Provide the [X, Y] coordinate of the cell's center where the given text is located.  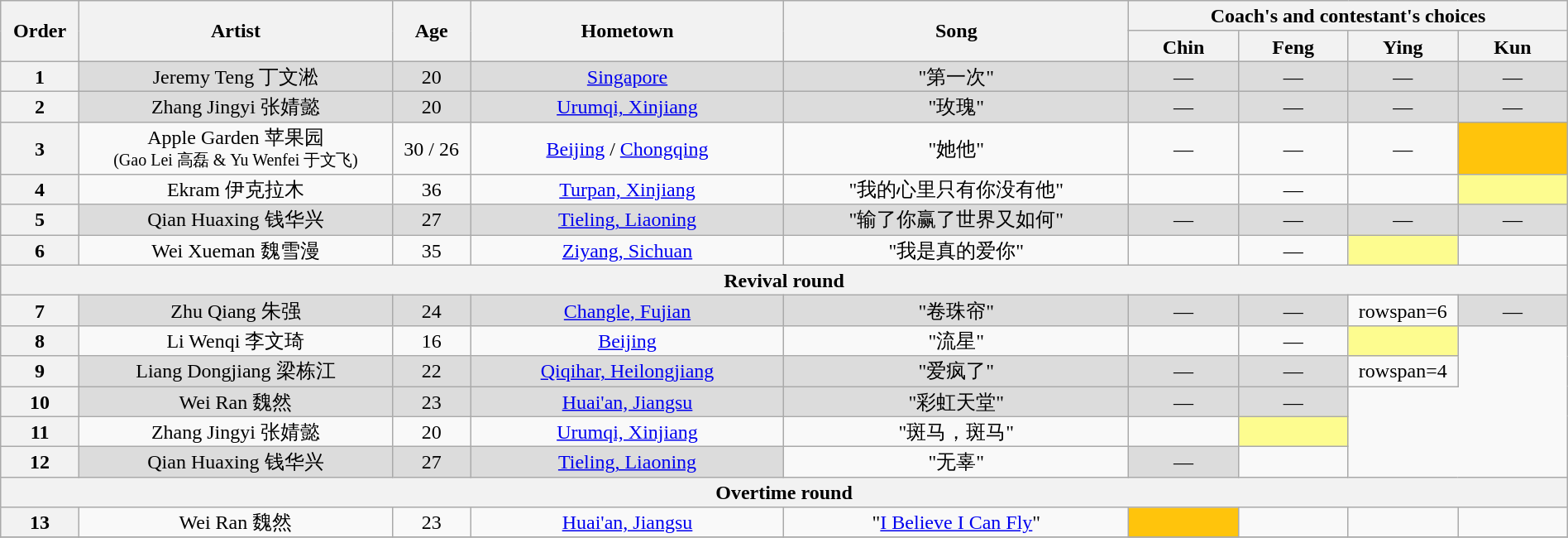
3 [40, 148]
Artist [235, 31]
36 [432, 190]
Ying [1403, 46]
Song [956, 31]
7 [40, 311]
"流星" [956, 341]
Liang Dongjiang 梁栋江 [235, 371]
"无辜" [956, 462]
11 [40, 432]
16 [432, 341]
35 [432, 250]
4 [40, 190]
Order [40, 31]
"彩虹天堂" [956, 401]
"玫瑰" [956, 106]
Jeremy Teng 丁文淞 [235, 76]
22 [432, 371]
Beijing [627, 341]
Li Wenqi 李文琦 [235, 341]
"我的心里只有你没有他" [956, 190]
"I Believe I Can Fly" [956, 523]
Chin [1184, 46]
Revival round [784, 280]
Zhu Qiang 朱强 [235, 311]
"她他" [956, 148]
"爱疯了" [956, 371]
10 [40, 401]
8 [40, 341]
24 [432, 311]
Kun [1513, 46]
Wei Xueman 魏雪漫 [235, 250]
1 [40, 76]
2 [40, 106]
"输了你赢了世界又如何" [956, 220]
13 [40, 523]
6 [40, 250]
Ziyang, Sichuan [627, 250]
Qiqihar, Heilongjiang [627, 371]
9 [40, 371]
"我是真的爱你" [956, 250]
Turpan, Xinjiang [627, 190]
Apple Garden 苹果园(Gao Lei 高磊 & Yu Wenfei 于文飞) [235, 148]
Changle, Fujian [627, 311]
"卷珠帘" [956, 311]
"第一次" [956, 76]
12 [40, 462]
Age [432, 31]
Beijing / Chongqing [627, 148]
Overtime round [784, 492]
30 / 26 [432, 148]
Feng [1293, 46]
Ekram 伊克拉木 [235, 190]
rowspan=6 [1403, 311]
5 [40, 220]
rowspan=4 [1403, 371]
Hometown [627, 31]
Coach's and contestant's choices [1348, 17]
"斑马，斑马" [956, 432]
Singapore [627, 76]
